Pinpoint the cell where the given text exists, returning its (x, y) midpoint coordinate. 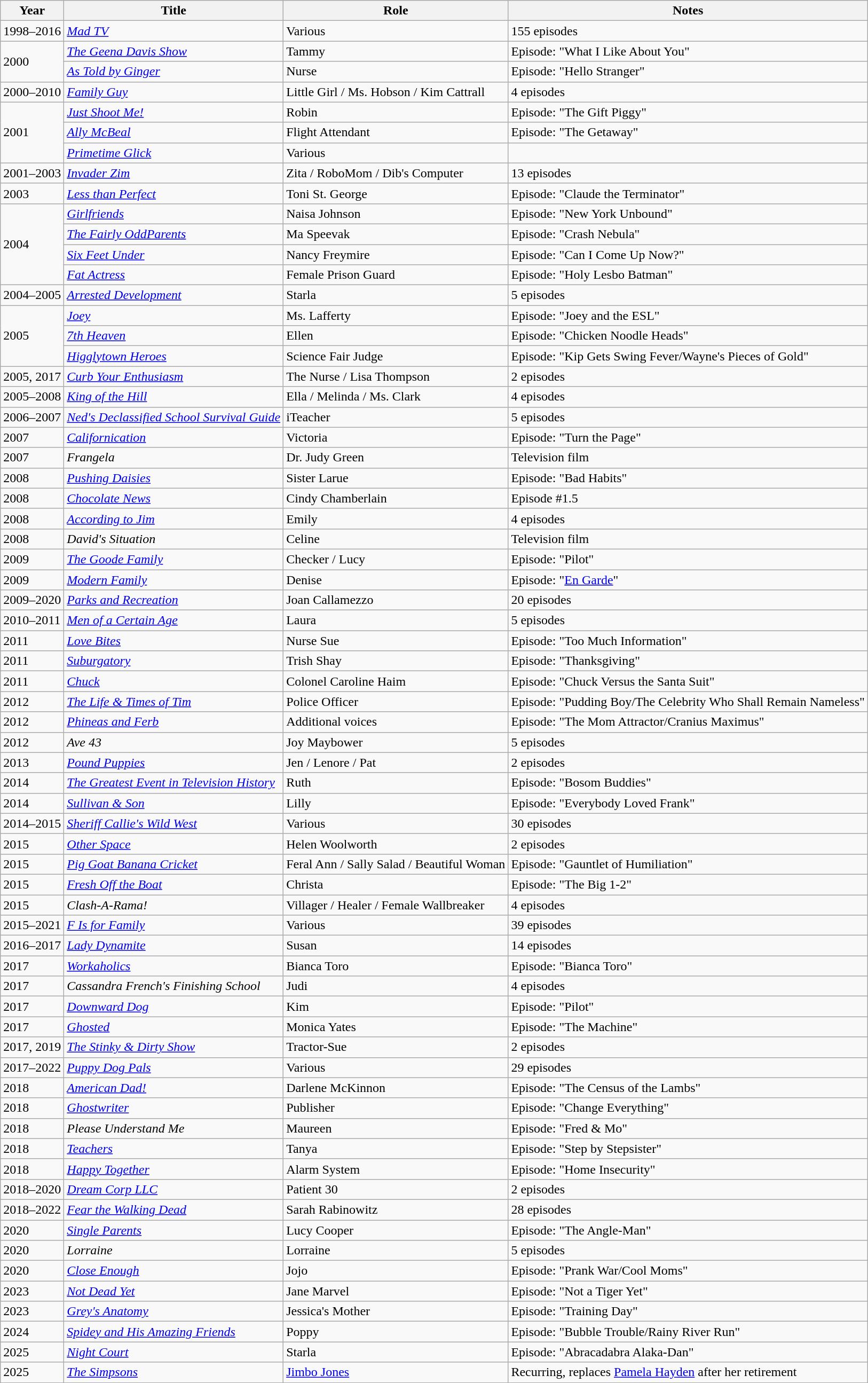
Ned's Declassified School Survival Guide (174, 417)
Episode: "Holy Lesbo Batman" (688, 275)
Episode: "The Getaway" (688, 132)
Tammy (396, 51)
Higglytown Heroes (174, 356)
Additional voices (396, 722)
Episode: "The Gift Piggy" (688, 112)
Joan Callamezzo (396, 600)
The Geena Davis Show (174, 51)
Episode: "Home Insecurity" (688, 1169)
2016–2017 (32, 946)
Episode: "Change Everything" (688, 1108)
Cindy Chamberlain (396, 498)
Clash-A-Rama! (174, 905)
29 episodes (688, 1067)
Monica Yates (396, 1027)
Episode: "Too Much Information" (688, 641)
King of the Hill (174, 397)
Notes (688, 11)
Ally McBeal (174, 132)
The Goode Family (174, 559)
7th Heaven (174, 336)
Bianca Toro (396, 966)
Ghostwriter (174, 1108)
Episode #1.5 (688, 498)
Grey's Anatomy (174, 1311)
Episode: "En Garde" (688, 579)
Mad TV (174, 31)
Science Fair Judge (396, 356)
Puppy Dog Pals (174, 1067)
Lilly (396, 803)
Please Understand Me (174, 1128)
Episode: "Claude the Terminator" (688, 193)
Family Guy (174, 92)
Frangela (174, 458)
As Told by Ginger (174, 72)
Victoria (396, 437)
Other Space (174, 844)
Ella / Melinda / Ms. Clark (396, 397)
Invader Zim (174, 173)
The Stinky & Dirty Show (174, 1047)
Episode: "Bianca Toro" (688, 966)
Episode: "Can I Come Up Now?" (688, 255)
Downward Dog (174, 1007)
Sarah Rabinowitz (396, 1209)
Nancy Freymire (396, 255)
Colonel Caroline Haim (396, 681)
2005 (32, 336)
Episode: "The Mom Attractor/Cranius Maximus" (688, 722)
Episode: "Crash Nebula" (688, 234)
Darlene McKinnon (396, 1088)
Police Officer (396, 702)
Parks and Recreation (174, 600)
2015–2021 (32, 925)
Episode: "Fred & Mo" (688, 1128)
Episode: "The Census of the Lambs" (688, 1088)
Christa (396, 884)
Happy Together (174, 1169)
Cassandra French's Finishing School (174, 986)
Pushing Daisies (174, 478)
Helen Woolworth (396, 844)
The Life & Times of Tim (174, 702)
28 episodes (688, 1209)
Year (32, 11)
The Nurse / Lisa Thompson (396, 376)
Episode: "Training Day" (688, 1311)
Less than Perfect (174, 193)
Arrested Development (174, 295)
Single Parents (174, 1230)
Californication (174, 437)
Episode: "Not a Tiger Yet" (688, 1291)
1998–2016 (32, 31)
F Is for Family (174, 925)
Workaholics (174, 966)
Recurring, replaces Pamela Hayden after her retirement (688, 1372)
Ma Speevak (396, 234)
2017–2022 (32, 1067)
Episode: "Step by Stepsister" (688, 1149)
2004–2005 (32, 295)
Suburgatory (174, 661)
Not Dead Yet (174, 1291)
Episode: "New York Unbound" (688, 214)
Poppy (396, 1332)
Flight Attendant (396, 132)
iTeacher (396, 417)
Little Girl / Ms. Hobson / Kim Cattrall (396, 92)
Phineas and Ferb (174, 722)
13 episodes (688, 173)
Sullivan & Son (174, 803)
Pound Puppies (174, 763)
Fear the Walking Dead (174, 1209)
Patient 30 (396, 1189)
Feral Ann / Sally Salad / Beautiful Woman (396, 864)
Episode: "Bosom Buddies" (688, 783)
Emily (396, 518)
Episode: "What I Like About You" (688, 51)
Episode: "Chicken Noodle Heads" (688, 336)
30 episodes (688, 823)
Episode: "Bubble Trouble/Rainy River Run" (688, 1332)
2018–2022 (32, 1209)
Ave 43 (174, 742)
Curb Your Enthusiasm (174, 376)
Fat Actress (174, 275)
Celine (396, 539)
2009–2020 (32, 600)
Kim (396, 1007)
Just Shoot Me! (174, 112)
14 episodes (688, 946)
Chuck (174, 681)
Sheriff Callie's Wild West (174, 823)
Jen / Lenore / Pat (396, 763)
Spidey and His Amazing Friends (174, 1332)
2013 (32, 763)
Episode: "Joey and the ESL" (688, 316)
2004 (32, 244)
Episode: "The Big 1-2" (688, 884)
2001–2003 (32, 173)
2000 (32, 61)
Episode: "Everybody Loved Frank" (688, 803)
2017, 2019 (32, 1047)
2000–2010 (32, 92)
Girlfriends (174, 214)
Episode: "Pudding Boy/The Celebrity Who Shall Remain Nameless" (688, 702)
Female Prison Guard (396, 275)
The Greatest Event in Television History (174, 783)
Alarm System (396, 1169)
Villager / Healer / Female Wallbreaker (396, 905)
Maureen (396, 1128)
2018–2020 (32, 1189)
Dream Corp LLC (174, 1189)
Modern Family (174, 579)
Judi (396, 986)
2014–2015 (32, 823)
Episode: "Gauntlet of Humiliation" (688, 864)
Joy Maybower (396, 742)
Episode: "Kip Gets Swing Fever/Wayne's Pieces of Gold" (688, 356)
2005–2008 (32, 397)
Episode: "Chuck Versus the Santa Suit" (688, 681)
Love Bites (174, 641)
Fresh Off the Boat (174, 884)
David's Situation (174, 539)
Robin (396, 112)
Sister Larue (396, 478)
Nurse (396, 72)
American Dad! (174, 1088)
Denise (396, 579)
Publisher (396, 1108)
Night Court (174, 1352)
Episode: "Bad Habits" (688, 478)
2005, 2017 (32, 376)
Episode: "Thanksgiving" (688, 661)
Tractor-Sue (396, 1047)
Episode: "Turn the Page" (688, 437)
Tanya (396, 1149)
Lucy Cooper (396, 1230)
Title (174, 11)
Jimbo Jones (396, 1372)
2010–2011 (32, 620)
Six Feet Under (174, 255)
Dr. Judy Green (396, 458)
2024 (32, 1332)
Episode: "The Angle-Man" (688, 1230)
Ms. Lafferty (396, 316)
2001 (32, 132)
20 episodes (688, 600)
Episode: "Hello Stranger" (688, 72)
The Simpsons (174, 1372)
2006–2007 (32, 417)
Joey (174, 316)
The Fairly OddParents (174, 234)
Laura (396, 620)
Zita / RoboMom / Dib's Computer (396, 173)
Pig Goat Banana Cricket (174, 864)
Trish Shay (396, 661)
Checker / Lucy (396, 559)
Ellen (396, 336)
Episode: "Abracadabra Alaka-Dan" (688, 1352)
Jessica's Mother (396, 1311)
Ghosted (174, 1027)
39 episodes (688, 925)
Nurse Sue (396, 641)
Primetime Glick (174, 153)
Men of a Certain Age (174, 620)
Jane Marvel (396, 1291)
Naisa Johnson (396, 214)
Lady Dynamite (174, 946)
Close Enough (174, 1271)
Role (396, 11)
Episode: "Prank War/Cool Moms" (688, 1271)
Teachers (174, 1149)
Ruth (396, 783)
Susan (396, 946)
According to Jim (174, 518)
155 episodes (688, 31)
Chocolate News (174, 498)
Jojo (396, 1271)
Episode: "The Machine" (688, 1027)
2003 (32, 193)
Toni St. George (396, 193)
